Capture the cell that displays the provided text and extract its [x, y] central coordinate. 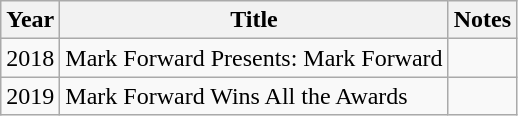
Notes [482, 20]
2018 [30, 58]
Year [30, 20]
Title [254, 20]
2019 [30, 96]
Mark Forward Presents: Mark Forward [254, 58]
Mark Forward Wins All the Awards [254, 96]
